Identify which cell holds the provided text, then report its (x, y) central coordinate. 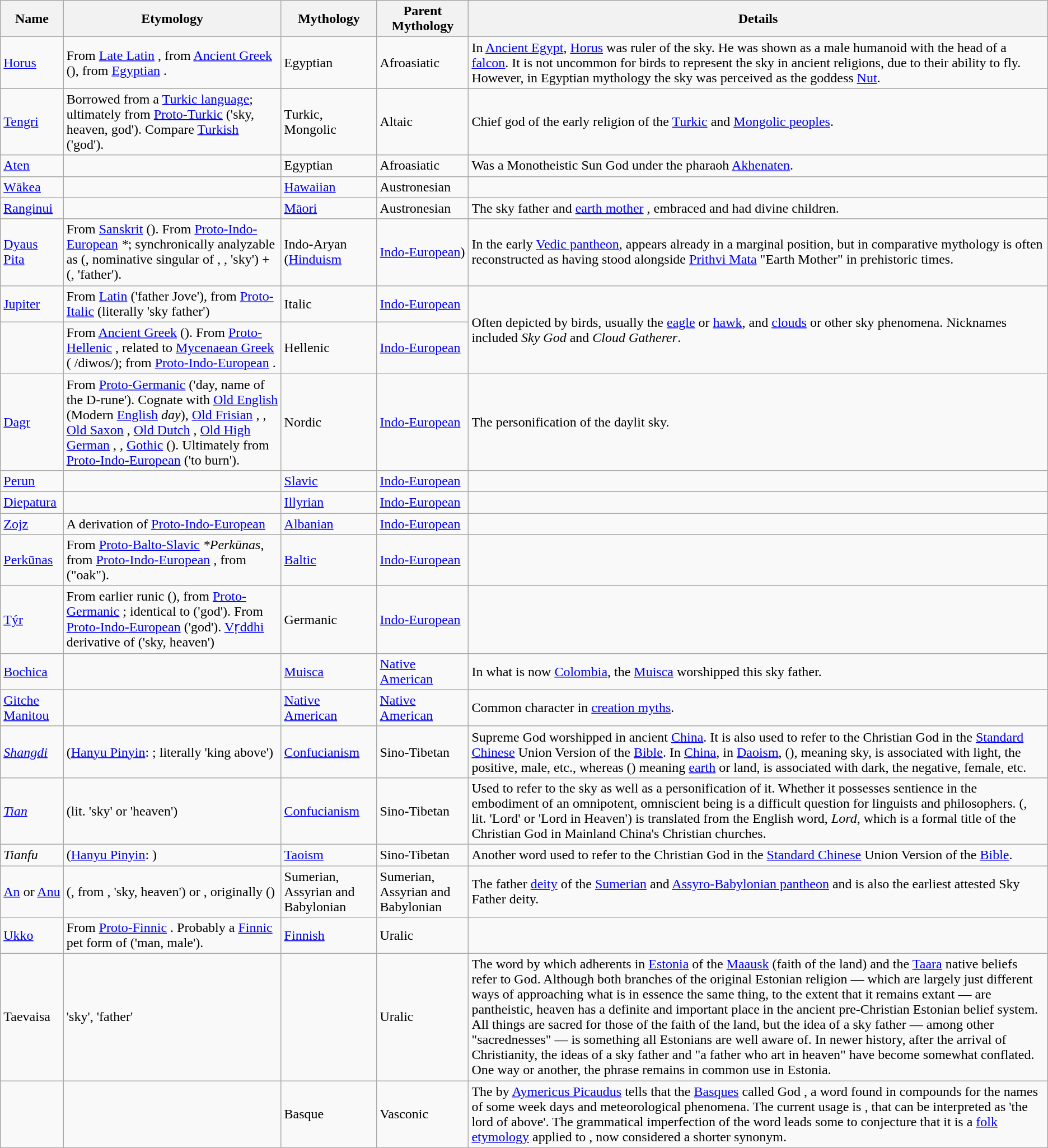
Aten (32, 166)
Indo-Aryan (Hinduism (329, 252)
Dyaus Pita (32, 252)
From Ancient Greek (). From Proto-Hellenic , related to Mycenaean Greek ( /diwos/); from Proto-Indo-European . (172, 348)
From Proto-Balto-Slavic *Perkūnas, from Proto-Indo-European , from ("oak"). (172, 560)
Nordic (329, 422)
Italic (329, 303)
The sky father and earth mother , embraced and had divine children. (758, 208)
Turkic, Mongolic (329, 122)
Illyrian (329, 502)
An or Anu (32, 891)
(Hanyu Pinyin: ; literally 'king above') (172, 752)
Horus (32, 63)
Hellenic (329, 348)
Týr (32, 620)
From earlier runic (), from Proto-Germanic ; identical to ('god'). From Proto-Indo-European ('god'). Vṛddhi derivative of ('sky, heaven') (172, 620)
Gitche Manitou (32, 707)
Chief god of the early religion of the Turkic and Mongolic peoples. (758, 122)
Albanian (329, 523)
Common character in creation myths. (758, 707)
Vasconic (423, 1114)
In what is now Colombia, the Muisca worshipped this sky father. (758, 672)
Etymology (172, 19)
Zojz (32, 523)
Hawaiian (329, 187)
Perun (32, 481)
Germanic (329, 620)
Mythology (329, 19)
Jupiter (32, 303)
From Late Latin , from Ancient Greek (), from Egyptian . (172, 63)
Muisca (329, 672)
A derivation of Proto-Indo-European (172, 523)
Wākea (32, 187)
Bochica (32, 672)
Often depicted by birds, usually the eagle or hawk, and clouds or other sky phenomena. Nicknames included Sky God and Cloud Gatherer. (758, 329)
Tianfu (32, 855)
From Sanskrit (). From Proto-Indo-European *; synchronically analyzable as (, nominative singular of , , 'sky') + (, 'father'). (172, 252)
Altaic (423, 122)
Dagr (32, 422)
Indo-European) (423, 252)
Māori (329, 208)
Ukko (32, 936)
Details (758, 19)
From Latin ('father Jove'), from Proto-Italic (literally 'sky father') (172, 303)
The father deity of the Sumerian and Assyro-Babylonian pantheon and is also the earliest attested Sky Father deity. (758, 891)
'sky', 'father' (172, 1018)
(Hanyu Pinyin: ) (172, 855)
The personification of the daylit sky. (758, 422)
Shangdi (32, 752)
(lit. 'sky' or 'heaven') (172, 810)
Taevaisa (32, 1018)
Finnish (329, 936)
Ranginui (32, 208)
From Proto-Finnic . Probably a Finnic pet form of ('man, male'). (172, 936)
Name (32, 19)
Slavic (329, 481)
Basque (329, 1114)
(, from , 'sky, heaven') or , originally () (172, 891)
Taoism (329, 855)
Borrowed from a Turkic language; ultimately from Proto-Turkic ('sky, heaven, god'). Compare Turkish ('god'). (172, 122)
Diepatura (32, 502)
Tian (32, 810)
Another word used to refer to the Christian God in the Standard Chinese Union Version of the Bible. (758, 855)
Parent Mythology (423, 19)
Was a Monotheistic Sun God under the pharaoh Akhenaten. (758, 166)
Baltic (329, 560)
Tengri (32, 122)
Perkūnas (32, 560)
